Identify which cell holds the provided text, then report its (x, y) central coordinate. 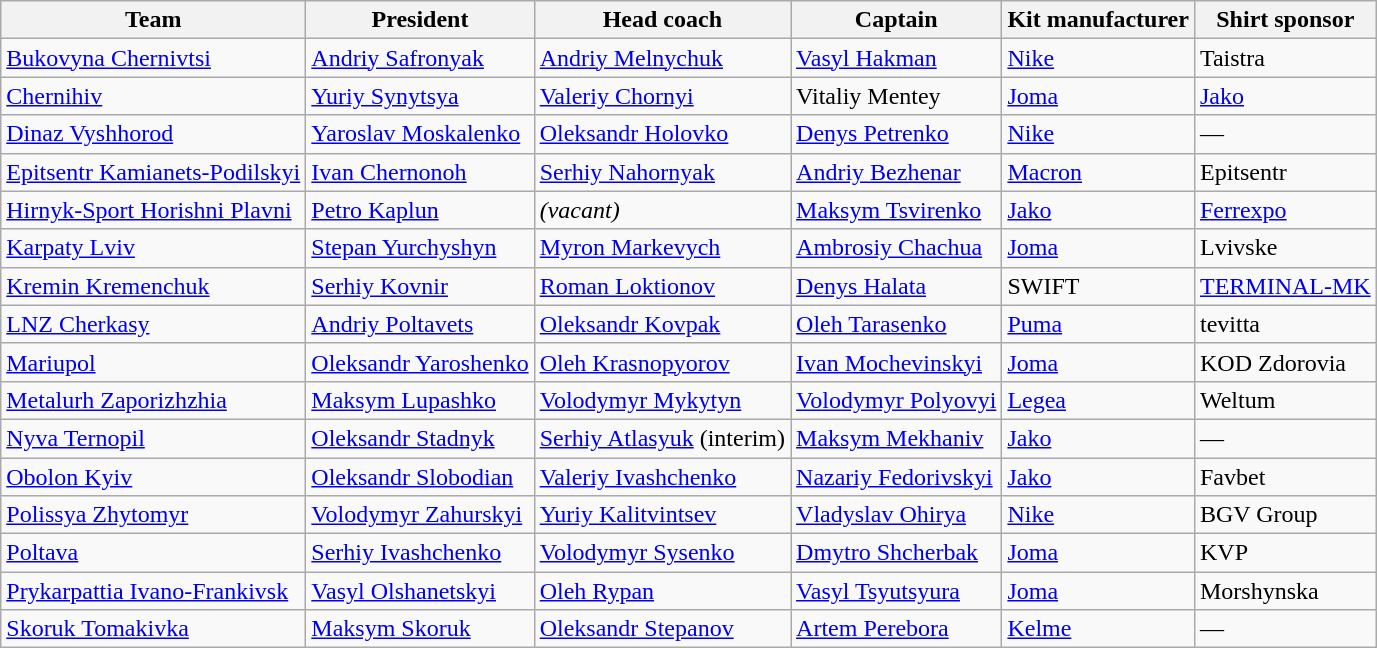
Oleh Krasnopyorov (662, 362)
Yuriy Synytsya (420, 96)
Oleksandr Slobodian (420, 477)
Weltum (1285, 400)
Oleksandr Yaroshenko (420, 362)
Oleh Rypan (662, 591)
Polissya Zhytomyr (154, 515)
Skoruk Tomakivka (154, 629)
Bukovyna Chernivtsi (154, 58)
Dinaz Vyshhorod (154, 134)
Kelme (1098, 629)
Epitsentr (1285, 172)
Ambrosiy Chachua (896, 248)
KOD Zdorovia (1285, 362)
Metalurh Zaporizhzhia (154, 400)
Serhiy Ivashchenko (420, 553)
Maksym Mekhaniv (896, 438)
Head coach (662, 20)
Nyva Ternopil (154, 438)
(vacant) (662, 210)
Macron (1098, 172)
Vasyl Tsyutsyura (896, 591)
Vasyl Hakman (896, 58)
Maksym Tsvirenko (896, 210)
Taistra (1285, 58)
President (420, 20)
Nazariy Fedorivskyi (896, 477)
Vasyl Olshanetskyi (420, 591)
Yuriy Kalitvintsev (662, 515)
Yaroslav Moskalenko (420, 134)
Ivan Chernonoh (420, 172)
Kit manufacturer (1098, 20)
Valeriy Ivashchenko (662, 477)
Petro Kaplun (420, 210)
Chernihiv (154, 96)
Favbet (1285, 477)
Hirnyk-Sport Horishni Plavni (154, 210)
Andriy Bezhenar (896, 172)
Maksym Lupashko (420, 400)
Denys Petrenko (896, 134)
Vitaliy Mentey (896, 96)
Valeriy Chornyi (662, 96)
Denys Halata (896, 286)
Morshynska (1285, 591)
Kremin Kremenchuk (154, 286)
Shirt sponsor (1285, 20)
Artem Perebora (896, 629)
TERMINAL-MK (1285, 286)
Oleksandr Holovko (662, 134)
Legea (1098, 400)
Myron Markevych (662, 248)
Volodymyr Zahurskyi (420, 515)
BGV Group (1285, 515)
Ferrexpo (1285, 210)
tevitta (1285, 324)
LNZ Cherkasy (154, 324)
Andriy Safronyak (420, 58)
KVP (1285, 553)
Serhiy Nahornyak (662, 172)
Captain (896, 20)
Volodymyr Polyovyi (896, 400)
Roman Loktionov (662, 286)
Andriy Poltavets (420, 324)
Andriy Melnychuk (662, 58)
Volodymyr Sysenko (662, 553)
Team (154, 20)
Vladyslav Ohirya (896, 515)
Volodymyr Mykytyn (662, 400)
Oleh Tarasenko (896, 324)
Prykarpattia Ivano-Frankivsk (154, 591)
Ivan Mochevinskyi (896, 362)
Oleksandr Kovpak (662, 324)
Puma (1098, 324)
Lvivske (1285, 248)
Maksym Skoruk (420, 629)
Mariupol (154, 362)
Poltava (154, 553)
Karpaty Lviv (154, 248)
Oleksandr Stepanov (662, 629)
Serhiy Kovnir (420, 286)
Serhiy Atlasyuk (interim) (662, 438)
Obolon Kyiv (154, 477)
SWIFT (1098, 286)
Epitsentr Kamianets-Podilskyi (154, 172)
Stepan Yurchyshyn (420, 248)
Oleksandr Stadnyk (420, 438)
Dmytro Shcherbak (896, 553)
